From the cell containing the given text, extract its center point as [x, y] coordinate. 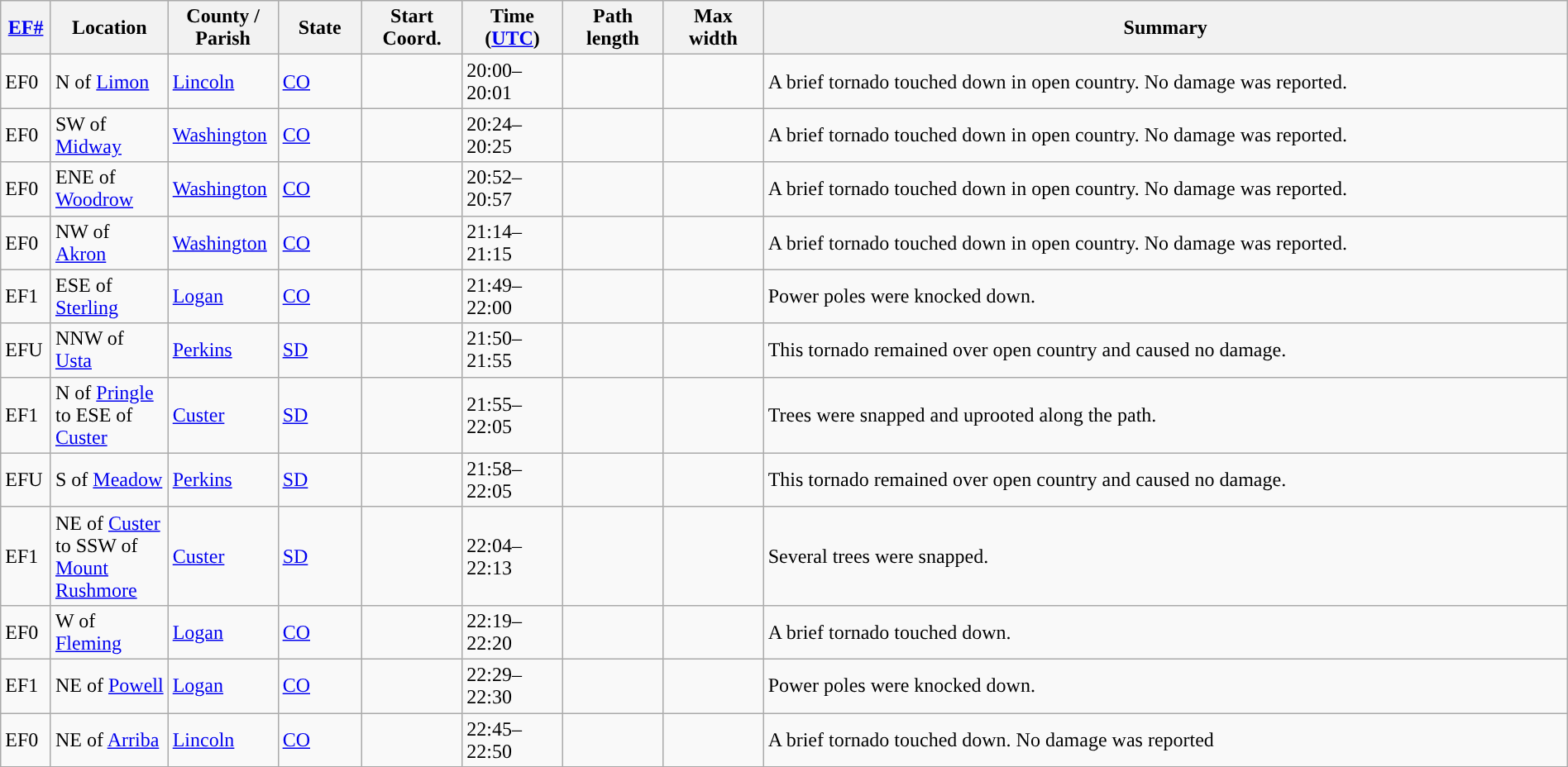
Time (UTC) [513, 28]
Trees were snapped and uprooted along the path. [1165, 415]
Path length [612, 28]
20:52–20:57 [513, 188]
21:49–22:00 [513, 296]
N of Limon [109, 81]
21:14–21:15 [513, 243]
NNW of Usta [109, 350]
Several trees were snapped. [1165, 555]
22:04–22:13 [513, 555]
County / Parish [223, 28]
A brief tornado touched down. [1165, 631]
21:58–22:05 [513, 479]
W of Fleming [109, 631]
N of Pringle to ESE of Custer [109, 415]
S of Meadow [109, 479]
Location [109, 28]
Max width [713, 28]
NE of Powell [109, 686]
21:50–21:55 [513, 350]
NW of Akron [109, 243]
20:24–20:25 [513, 136]
EF# [26, 28]
ESE of Sterling [109, 296]
A brief tornado touched down. No damage was reported [1165, 739]
NE of Arriba [109, 739]
Summary [1165, 28]
NE of Custer to SSW of Mount Rushmore [109, 555]
21:55–22:05 [513, 415]
22:29–22:30 [513, 686]
State [319, 28]
Start Coord. [412, 28]
22:19–22:20 [513, 631]
22:45–22:50 [513, 739]
SW of Midway [109, 136]
20:00–20:01 [513, 81]
ENE of Woodrow [109, 188]
